Scan for the cell matching the given text and deliver its [X, Y] coordinate at center. 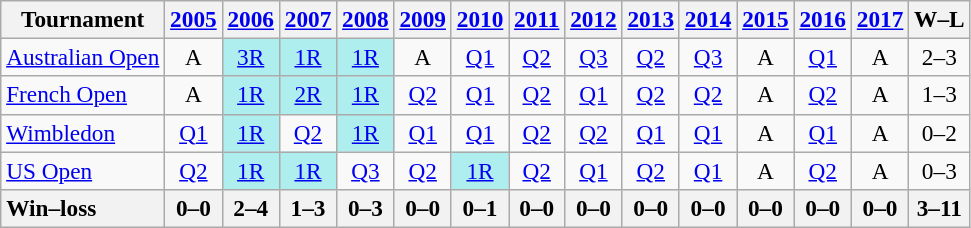
Tournament [83, 19]
Wimbledon [83, 133]
Win–loss [83, 208]
2009 [422, 19]
2–3 [940, 57]
2013 [650, 19]
2006 [250, 19]
2007 [308, 19]
W–L [940, 19]
0–1 [480, 208]
French Open [83, 95]
3R [250, 57]
2–4 [250, 208]
2008 [366, 19]
US Open [83, 170]
2005 [194, 19]
2R [308, 95]
2017 [880, 19]
3–11 [940, 208]
0–2 [940, 133]
2016 [822, 19]
2012 [594, 19]
2011 [537, 19]
Australian Open [83, 57]
2010 [480, 19]
2014 [708, 19]
2015 [766, 19]
